Identify which cell holds the provided text, then report its [X, Y] central coordinate. 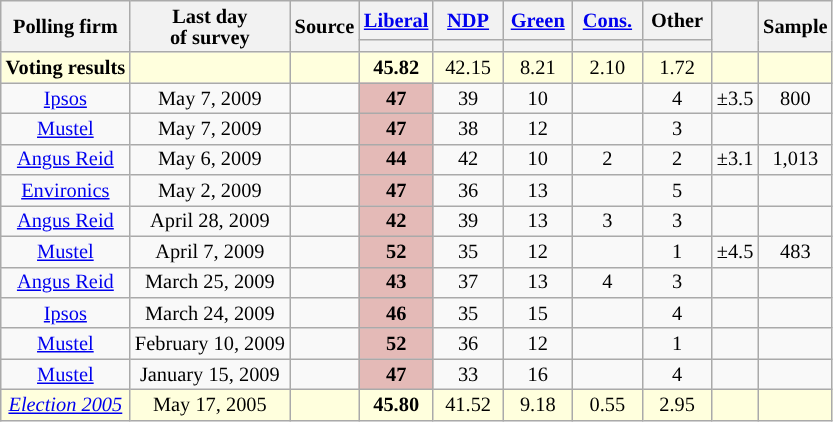
March 25, 2009 [210, 282]
±3.1 [735, 160]
May 6, 2009 [210, 160]
44 [396, 160]
1.72 [677, 68]
1,013 [795, 160]
Other [677, 20]
Liberal [396, 20]
Green [538, 20]
Voting results [66, 68]
9.18 [538, 404]
Cons. [608, 20]
41.52 [468, 404]
483 [795, 252]
8.21 [538, 68]
April 7, 2009 [210, 252]
March 24, 2009 [210, 312]
38 [468, 128]
16 [538, 374]
April 28, 2009 [210, 220]
±4.5 [735, 252]
NDP [468, 20]
5 [677, 190]
Environics [66, 190]
15 [538, 312]
46 [396, 312]
May 17, 2005 [210, 404]
May 2, 2009 [210, 190]
800 [795, 98]
February 10, 2009 [210, 344]
Polling firm [66, 26]
January 15, 2009 [210, 374]
Sample [795, 26]
Last day of survey [210, 26]
Election 2005 [66, 404]
42.15 [468, 68]
43 [396, 282]
0.55 [608, 404]
±3.5 [735, 98]
2.95 [677, 404]
2.10 [608, 68]
33 [468, 374]
37 [468, 282]
Source [324, 26]
45.82 [396, 68]
45.80 [396, 404]
